Determine the [X, Y] coordinate at the center of the cell enclosing the given text.  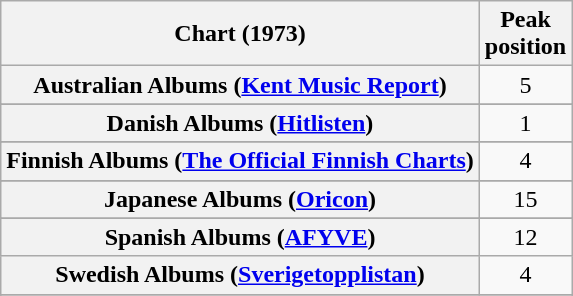
Spanish Albums (AFYVE) [240, 237]
15 [525, 199]
Finnish Albums (The Official Finnish Charts) [240, 161]
Danish Albums (Hitlisten) [240, 123]
Peakposition [525, 34]
12 [525, 237]
Australian Albums (Kent Music Report) [240, 85]
Japanese Albums (Oricon) [240, 199]
1 [525, 123]
Swedish Albums (Sverigetopplistan) [240, 275]
Chart (1973) [240, 34]
5 [525, 85]
